Determine the [X, Y] coordinate at the center of the cell enclosing the given text.  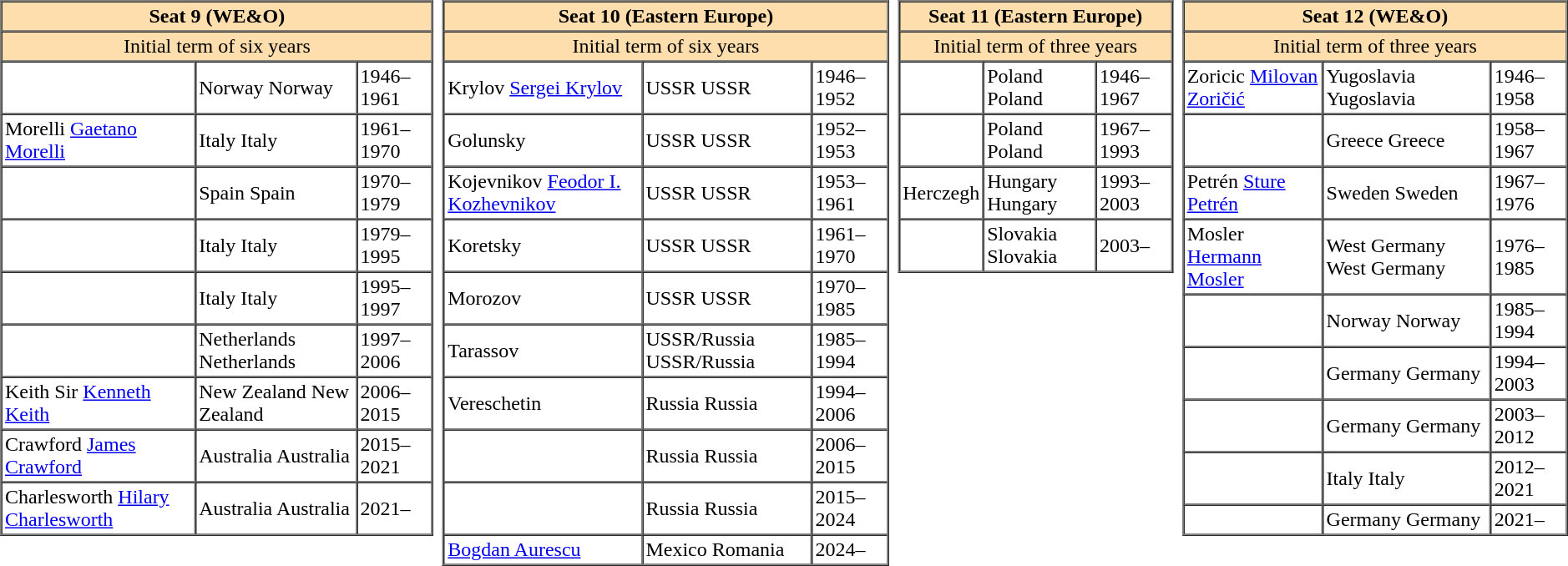
Crawford James Crawford [99, 456]
Herczegh [942, 194]
2012–2021 [1528, 479]
Yugoslavia Yugoslavia [1406, 88]
Petrén Sture Petrén [1252, 194]
Hungary Hungary [1040, 194]
2003– [1134, 245]
Keith Sir Kenneth Keith [99, 404]
Charlesworth Hilary Charlesworth [99, 509]
1997–2006 [394, 351]
Morelli Gaetano Morelli [99, 140]
Seat 12 (WE&O) [1374, 17]
1958–1967 [1528, 140]
Greece Greece [1406, 140]
1967–1993 [1134, 140]
Vereschetin [543, 404]
1946–1952 [850, 88]
1967–1976 [1528, 194]
Spain Spain [276, 194]
Slovakia Slovakia [1040, 245]
Bogdan Aurescu [543, 549]
1979–1995 [394, 245]
Kojevnikov Feodor I. Kozhevnikov [543, 194]
Sweden Sweden [1406, 194]
Golunsky [543, 140]
2024– [850, 549]
New Zealand New Zealand [276, 404]
Zoricic Milovan Zoričić [1252, 88]
Netherlands Netherlands [276, 351]
1952–1953 [850, 140]
1970–1979 [394, 194]
1994–2003 [1528, 374]
1994–2006 [850, 404]
2015–2024 [850, 509]
1970–1985 [850, 299]
1946–1967 [1134, 88]
Mexico Romania [726, 549]
Koretsky [543, 245]
1995–1997 [394, 299]
1953–1961 [850, 194]
West Germany West Germany [1406, 256]
Seat 11 (Eastern Europe) [1035, 17]
USSR/Russia USSR/Russia [726, 351]
Seat 9 (WE&O) [217, 17]
Tarassov [543, 351]
1976–1985 [1528, 256]
Mosler Hermann Mosler [1252, 256]
1993–2003 [1134, 194]
Krylov Sergei Krylov [543, 88]
2015–2021 [394, 456]
1946–1958 [1528, 88]
2003–2012 [1528, 426]
Seat 10 (Eastern Europe) [666, 17]
Morozov [543, 299]
1946–1961 [394, 88]
